Extract the [X, Y] coordinate from the center of the cell holding the provided text.  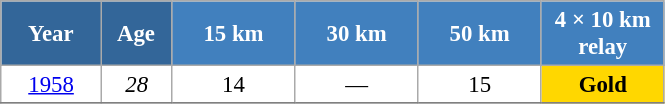
Gold [602, 85]
15 [480, 85]
Year [52, 34]
Age [136, 34]
14 [234, 85]
— [356, 85]
50 km [480, 34]
30 km [356, 34]
15 km [234, 34]
28 [136, 85]
1958 [52, 85]
4 × 10 km relay [602, 34]
